Identify which cell holds the provided text, then report its (X, Y) central coordinate. 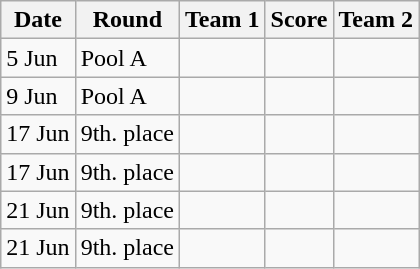
Score (299, 20)
Team 2 (376, 20)
Round (127, 20)
5 Jun (38, 58)
Team 1 (223, 20)
Date (38, 20)
9 Jun (38, 96)
